Provide the [X, Y] coordinate of the cell's center where the given text is located.  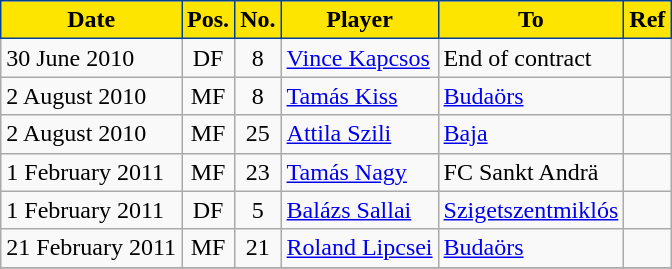
No. [258, 20]
End of contract [531, 58]
Date [92, 20]
Tamás Kiss [360, 96]
Pos. [208, 20]
Szigetszentmiklós [531, 210]
Roland Lipcsei [360, 248]
FC Sankt Andrä [531, 172]
30 June 2010 [92, 58]
To [531, 20]
Player [360, 20]
Vince Kapcsos [360, 58]
Balázs Sallai [360, 210]
23 [258, 172]
Baja [531, 134]
21 [258, 248]
Ref [648, 20]
21 February 2011 [92, 248]
5 [258, 210]
Tamás Nagy [360, 172]
Attila Szili [360, 134]
25 [258, 134]
